For the text-containing cell, return its midpoint in (X, Y) coordinate format. 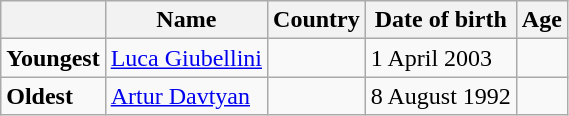
Age (542, 20)
Luca Giubellini (186, 58)
Artur Davtyan (186, 96)
Country (317, 20)
Date of birth (440, 20)
Name (186, 20)
Youngest (53, 58)
1 April 2003 (440, 58)
8 August 1992 (440, 96)
Oldest (53, 96)
